Extract the (x, y) coordinate from the center of the cell holding the provided text.  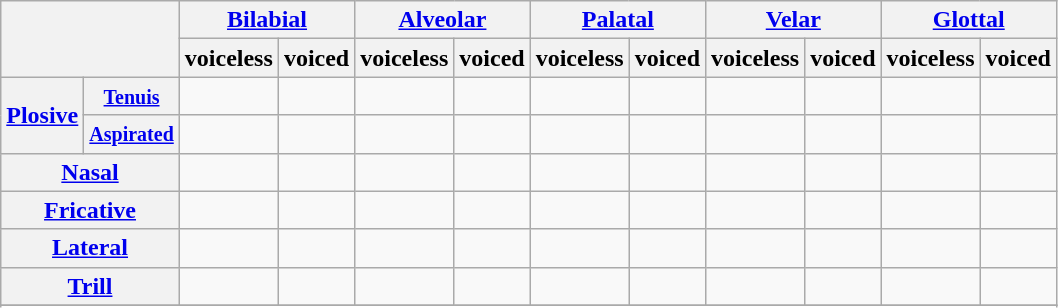
Lateral (90, 248)
Velar (794, 20)
Aspirated (132, 134)
Tenuis (132, 96)
Bilabial (266, 20)
Plosive (42, 115)
Alveolar (442, 20)
Nasal (90, 172)
Palatal (618, 20)
Fricative (90, 210)
Glottal (968, 20)
Trill (90, 286)
